Pinpoint the cell where the given text exists, returning its [X, Y] midpoint coordinate. 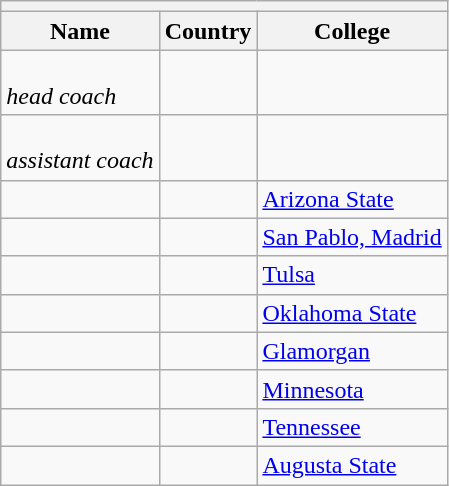
College [352, 31]
Name [80, 31]
Minnesota [352, 389]
Tulsa [352, 275]
San Pablo, Madrid [352, 237]
head coach [80, 82]
Country [208, 31]
Tennessee [352, 427]
Glamorgan [352, 351]
Augusta State [352, 465]
assistant coach [80, 148]
Oklahoma State [352, 313]
Arizona State [352, 199]
